Return the [x, y] coordinate for the center point of the cell that contains the specified text.  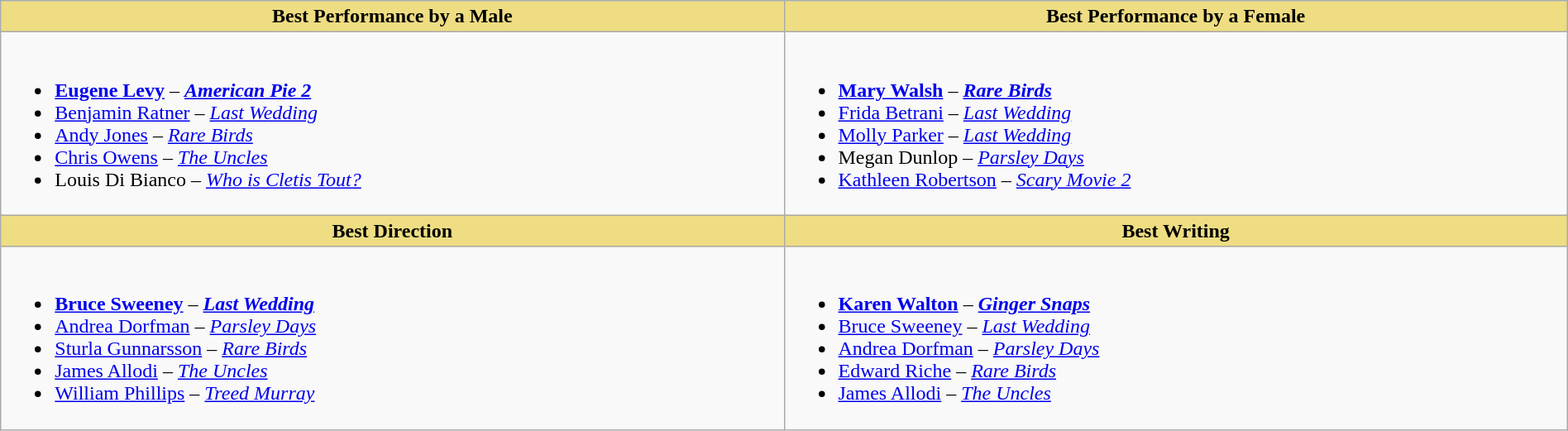
Best Direction [392, 231]
Best Performance by a Male [392, 17]
Mary Walsh – Rare BirdsFrida Betrani – Last WeddingMolly Parker – Last WeddingMegan Dunlop – Parsley DaysKathleen Robertson – Scary Movie 2 [1176, 124]
Karen Walton – Ginger SnapsBruce Sweeney – Last WeddingAndrea Dorfman – Parsley DaysEdward Riche – Rare BirdsJames Allodi – The Uncles [1176, 338]
Bruce Sweeney – Last WeddingAndrea Dorfman – Parsley DaysSturla Gunnarsson – Rare BirdsJames Allodi – The UnclesWilliam Phillips – Treed Murray [392, 338]
Eugene Levy – American Pie 2Benjamin Ratner – Last WeddingAndy Jones – Rare BirdsChris Owens – The UnclesLouis Di Bianco – Who is Cletis Tout? [392, 124]
Best Performance by a Female [1176, 17]
Best Writing [1176, 231]
